Determine the (X, Y) coordinate at the center of the cell enclosing the given text.  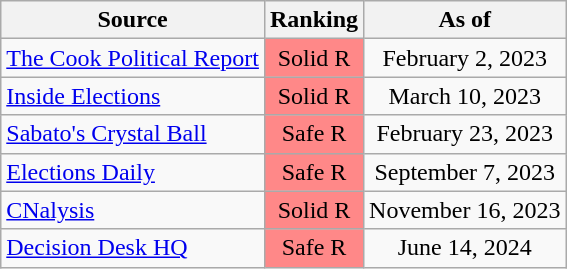
As of (465, 20)
November 16, 2023 (465, 210)
February 2, 2023 (465, 58)
February 23, 2023 (465, 134)
June 14, 2024 (465, 248)
March 10, 2023 (465, 96)
Decision Desk HQ (133, 248)
Sabato's Crystal Ball (133, 134)
Inside Elections (133, 96)
Source (133, 20)
Ranking (314, 20)
CNalysis (133, 210)
Elections Daily (133, 172)
September 7, 2023 (465, 172)
The Cook Political Report (133, 58)
